From the cell containing the given text, extract its center point as (X, Y) coordinate. 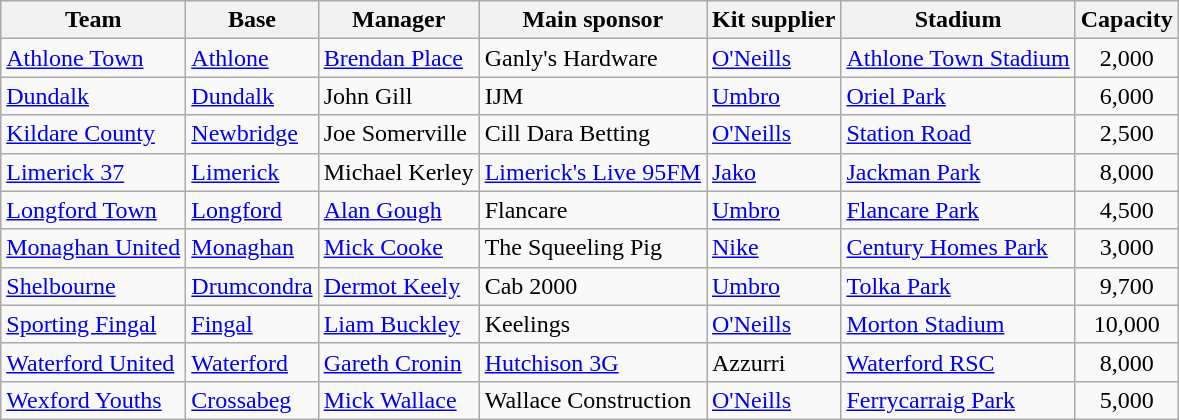
Joe Somerville (398, 134)
Sporting Fingal (94, 324)
Waterford (252, 362)
Limerick (252, 172)
Azzurri (773, 362)
2,500 (1126, 134)
Jako (773, 172)
Main sponsor (592, 20)
Hutchison 3G (592, 362)
Limerick 37 (94, 172)
Morton Stadium (958, 324)
Century Homes Park (958, 248)
Athlone (252, 58)
Waterford United (94, 362)
Cab 2000 (592, 286)
Kildare County (94, 134)
John Gill (398, 96)
Brendan Place (398, 58)
The Squeeling Pig (592, 248)
10,000 (1126, 324)
Limerick's Live 95FM (592, 172)
Waterford RSC (958, 362)
2,000 (1126, 58)
Flancare Park (958, 210)
Newbridge (252, 134)
Longford (252, 210)
Capacity (1126, 20)
6,000 (1126, 96)
Drumcondra (252, 286)
Shelbourne (94, 286)
Athlone Town Stadium (958, 58)
Cill Dara Betting (592, 134)
Jackman Park (958, 172)
Liam Buckley (398, 324)
IJM (592, 96)
Base (252, 20)
Station Road (958, 134)
Ferrycarraig Park (958, 400)
Mick Wallace (398, 400)
3,000 (1126, 248)
Wallace Construction (592, 400)
Athlone Town (94, 58)
Kit supplier (773, 20)
Monaghan (252, 248)
Oriel Park (958, 96)
Michael Kerley (398, 172)
Mick Cooke (398, 248)
Tolka Park (958, 286)
9,700 (1126, 286)
Nike (773, 248)
Crossabeg (252, 400)
Fingal (252, 324)
Gareth Cronin (398, 362)
Team (94, 20)
Dermot Keely (398, 286)
Monaghan United (94, 248)
Manager (398, 20)
4,500 (1126, 210)
Wexford Youths (94, 400)
Flancare (592, 210)
Alan Gough (398, 210)
Longford Town (94, 210)
5,000 (1126, 400)
Ganly's Hardware (592, 58)
Stadium (958, 20)
Keelings (592, 324)
